Find where the given text appears and provide that cell's center as (x, y) coordinate. 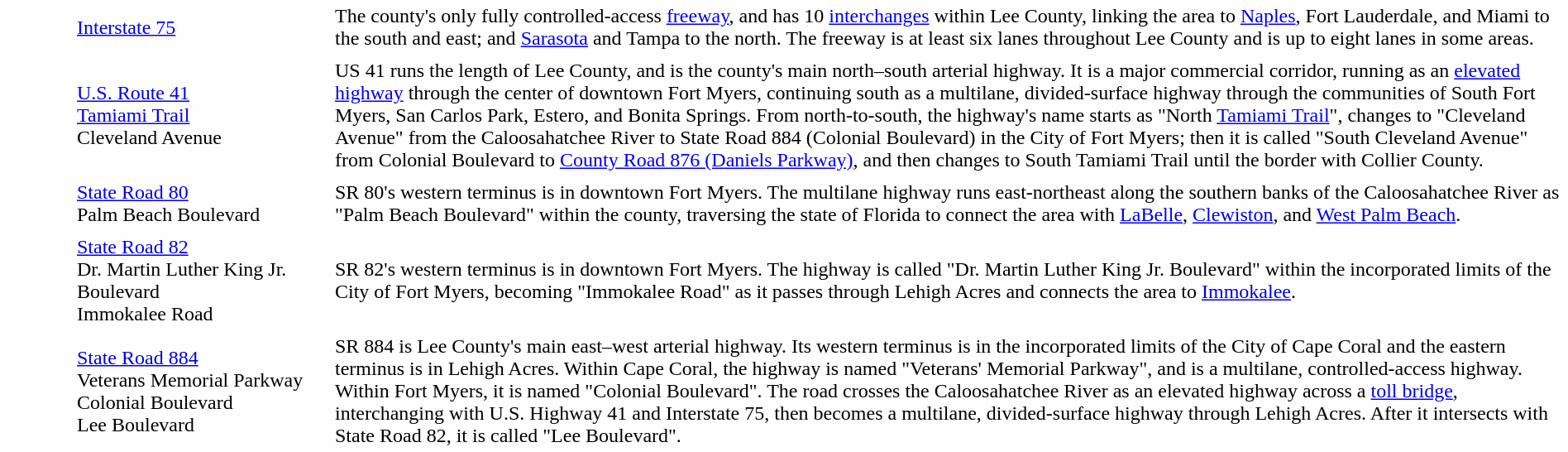
Interstate 75 (201, 27)
State Road 82Dr. Martin Luther King Jr. BoulevardImmokalee Road (201, 281)
State Road 884Veterans Memorial ParkwayColonial BoulevardLee Boulevard (201, 391)
State Road 80Palm Beach Boulevard (201, 204)
U.S. Route 41Tamiami TrailCleveland Avenue (201, 116)
